Find where the given text appears and provide that cell's center as [x, y] coordinate. 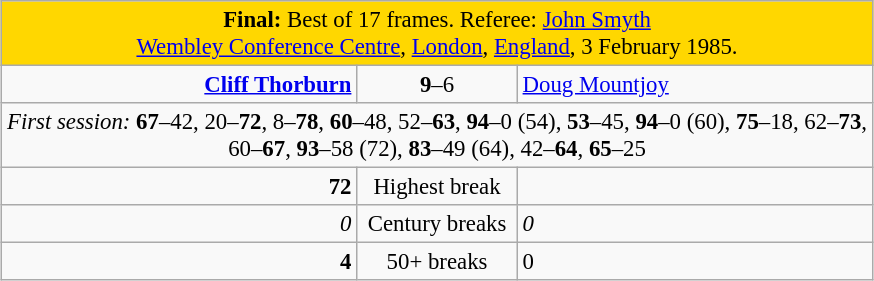
Cliff Thorburn [179, 85]
Highest break [438, 187]
Century breaks [438, 224]
9–6 [438, 85]
Final: Best of 17 frames. Referee: John SmythWembley Conference Centre, London, England, 3 February 1985. [437, 34]
Doug Mountjoy [695, 85]
72 [179, 187]
50+ breaks [438, 262]
First session: 67–42, 20–72, 8–78, 60–48, 52–63, 94–0 (54), 53–45, 94–0 (60), 75–18, 62–73, 60–67, 93–58 (72), 83–49 (64), 42–64, 65–25 [437, 136]
4 [179, 262]
